From the cell containing the given text, extract its center point as [X, Y] coordinate. 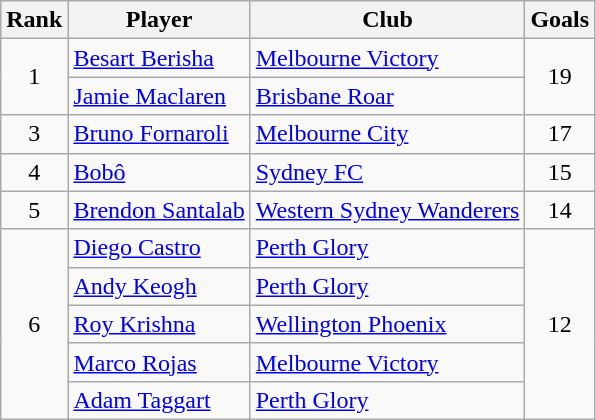
4 [34, 172]
19 [560, 77]
Adam Taggart [159, 400]
Jamie Maclaren [159, 96]
3 [34, 134]
Club [388, 20]
Brendon Santalab [159, 210]
Wellington Phoenix [388, 324]
Brisbane Roar [388, 96]
14 [560, 210]
6 [34, 324]
Diego Castro [159, 248]
Bruno Fornaroli [159, 134]
Western Sydney Wanderers [388, 210]
Besart Berisha [159, 58]
5 [34, 210]
12 [560, 324]
Sydney FC [388, 172]
Rank [34, 20]
Marco Rojas [159, 362]
Goals [560, 20]
15 [560, 172]
Andy Keogh [159, 286]
Melbourne City [388, 134]
Bobô [159, 172]
Roy Krishna [159, 324]
Player [159, 20]
1 [34, 77]
17 [560, 134]
